Scan for the cell matching the given text and deliver its (X, Y) coordinate at center. 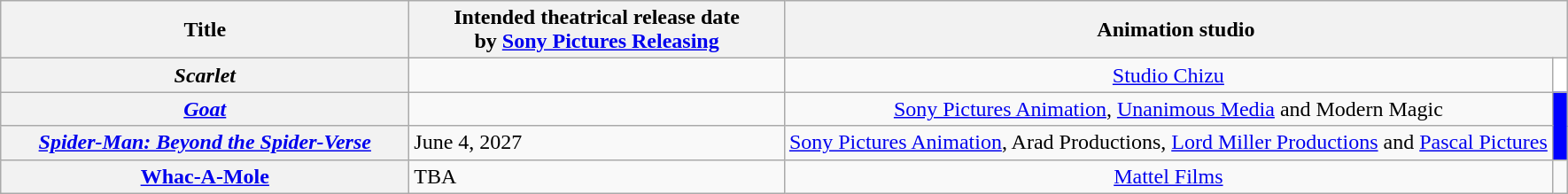
Scarlet (206, 75)
Title (206, 30)
Intended theatrical release dateby Sony Pictures Releasing (597, 30)
TBA (597, 176)
Sony Pictures Animation, Arad Productions, Lord Miller Productions and Pascal Pictures (1168, 143)
June 4, 2027 (597, 143)
Goat (206, 109)
Sony Pictures Animation, Unanimous Media and Modern Magic (1168, 109)
Animation studio (1176, 30)
Spider-Man: Beyond the Spider-Verse (206, 143)
Whac-A-Mole (206, 176)
Studio Chizu (1168, 75)
Mattel Films (1168, 176)
